Pinpoint the cell where the given text exists, returning its [X, Y] midpoint coordinate. 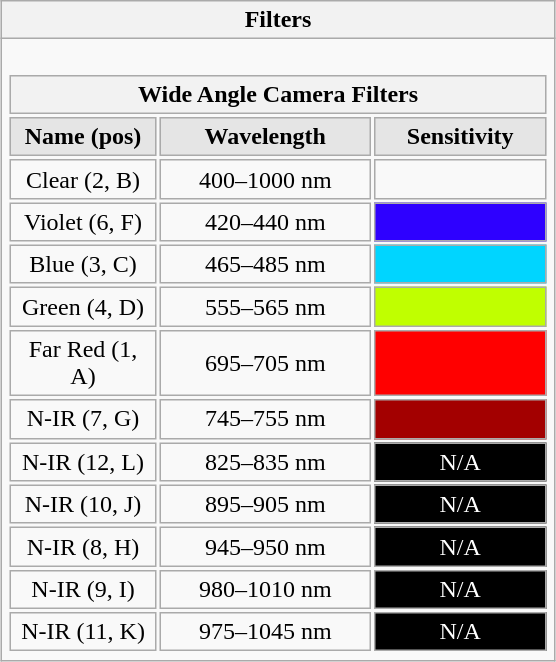
Wide Angle Camera Filters [278, 94]
695–705 nm [266, 364]
Violet (6, F) [83, 222]
555–565 nm [266, 307]
420–440 nm [266, 222]
400–1000 nm [266, 179]
Filters [278, 20]
975–1045 nm [266, 632]
N-IR (7, G) [83, 419]
Far Red (1, A) [83, 364]
Green (4, D) [83, 307]
N-IR (8, H) [83, 547]
Wavelength [266, 137]
N-IR (10, J) [83, 504]
Clear (2, B) [83, 179]
465–485 nm [266, 265]
980–1010 nm [266, 590]
N-IR (11, K) [83, 632]
N-IR (9, I) [83, 590]
Blue (3, C) [83, 265]
895–905 nm [266, 504]
825–835 nm [266, 462]
945–950 nm [266, 547]
Sensitivity [460, 137]
N-IR (12, L) [83, 462]
745–755 nm [266, 419]
Name (pos) [83, 137]
